Return [X, Y] of the center of cell containing provided text 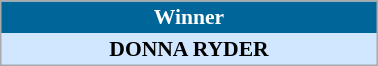
DONNA RYDER [189, 49]
Winner [189, 17]
